Scan for the cell matching the given text and deliver its (X, Y) coordinate at center. 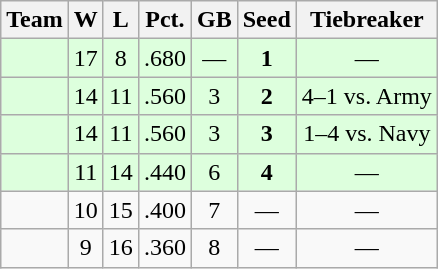
16 (120, 248)
.680 (164, 58)
1 (266, 58)
Pct. (164, 20)
10 (86, 210)
4–1 vs. Army (366, 96)
.440 (164, 172)
Team (35, 20)
.400 (164, 210)
Seed (266, 20)
L (120, 20)
7 (214, 210)
1–4 vs. Navy (366, 134)
15 (120, 210)
4 (266, 172)
Tiebreaker (366, 20)
6 (214, 172)
W (86, 20)
17 (86, 58)
GB (214, 20)
2 (266, 96)
.360 (164, 248)
9 (86, 248)
